Capture the cell that displays the provided text and extract its (X, Y) central coordinate. 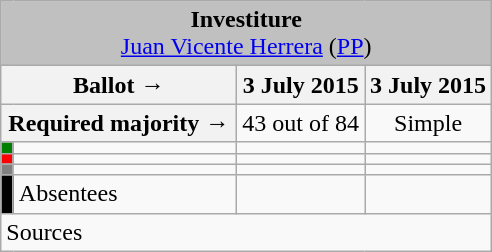
Required majority → (119, 123)
Ballot → (119, 85)
Absentees (125, 194)
Sources (246, 232)
InvestitureJuan Vicente Herrera (PP) (246, 34)
Simple (428, 123)
43 out of 84 (301, 123)
